For the text-containing cell, return its midpoint in (X, Y) coordinate format. 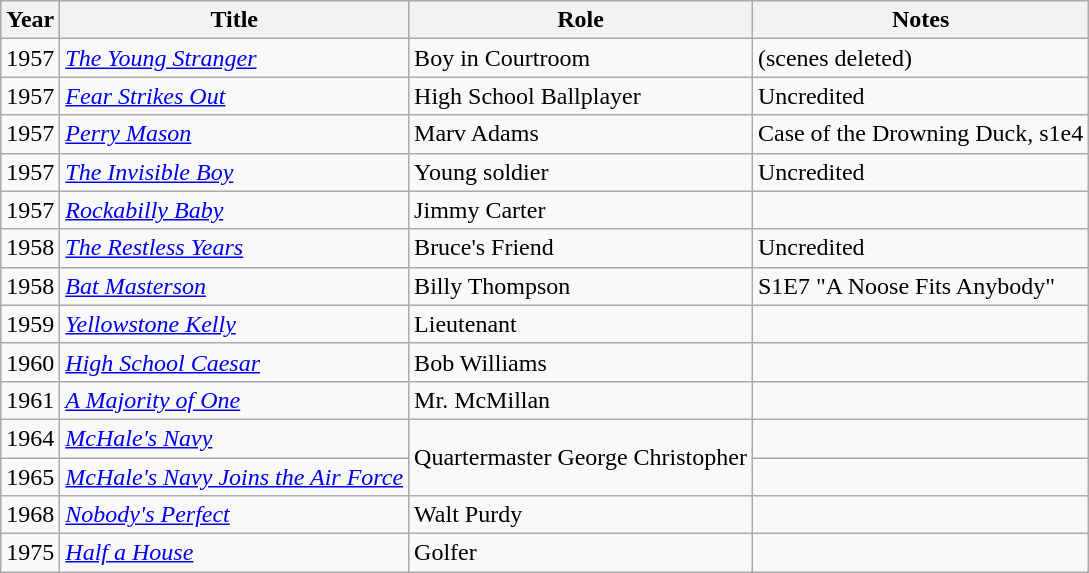
Rockabilly Baby (234, 210)
High School Ballplayer (581, 96)
1964 (30, 438)
Notes (920, 20)
Fear Strikes Out (234, 96)
Nobody's Perfect (234, 515)
Quartermaster George Christopher (581, 457)
Golfer (581, 553)
1961 (30, 400)
Half a House (234, 553)
High School Caesar (234, 362)
Bob Williams (581, 362)
Lieutenant (581, 324)
Walt Purdy (581, 515)
The Restless Years (234, 248)
The Young Stranger (234, 58)
Yellowstone Kelly (234, 324)
Billy Thompson (581, 286)
1960 (30, 362)
Young soldier (581, 172)
Role (581, 20)
Year (30, 20)
Boy in Courtroom (581, 58)
Perry Mason (234, 134)
The Invisible Boy (234, 172)
1959 (30, 324)
Title (234, 20)
Jimmy Carter (581, 210)
(scenes deleted) (920, 58)
S1E7 "A Noose Fits Anybody" (920, 286)
Marv Adams (581, 134)
Bat Masterson (234, 286)
McHale's Navy (234, 438)
1975 (30, 553)
Case of the Drowning Duck, s1e4 (920, 134)
1968 (30, 515)
A Majority of One (234, 400)
McHale's Navy Joins the Air Force (234, 477)
Mr. McMillan (581, 400)
Bruce's Friend (581, 248)
1965 (30, 477)
